Determine the [x, y] coordinate at the center of the cell enclosing the given text.  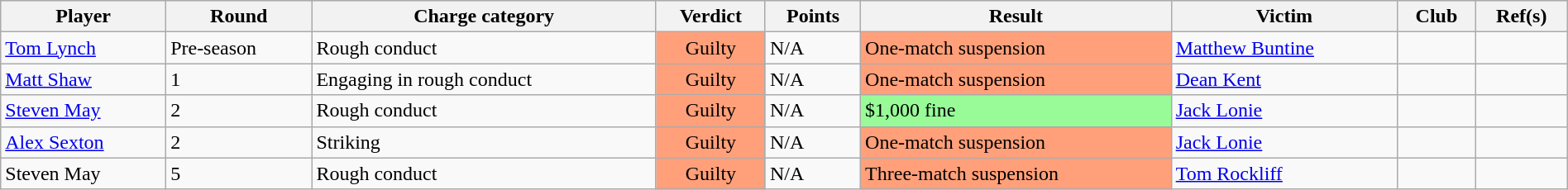
$1,000 fine [1016, 111]
5 [239, 173]
Striking [484, 142]
Dean Kent [1284, 79]
Ref(s) [1522, 17]
Points [812, 17]
Matthew Buntine [1284, 48]
Club [1437, 17]
Tom Lynch [84, 48]
Pre-season [239, 48]
Player [84, 17]
Victim [1284, 17]
Charge category [484, 17]
1 [239, 79]
Result [1016, 17]
Three-match suspension [1016, 173]
Round [239, 17]
Verdict [710, 17]
Engaging in rough conduct [484, 79]
Tom Rockliff [1284, 173]
Matt Shaw [84, 79]
Alex Sexton [84, 142]
